From the cell containing the given text, extract its center point as (X, Y) coordinate. 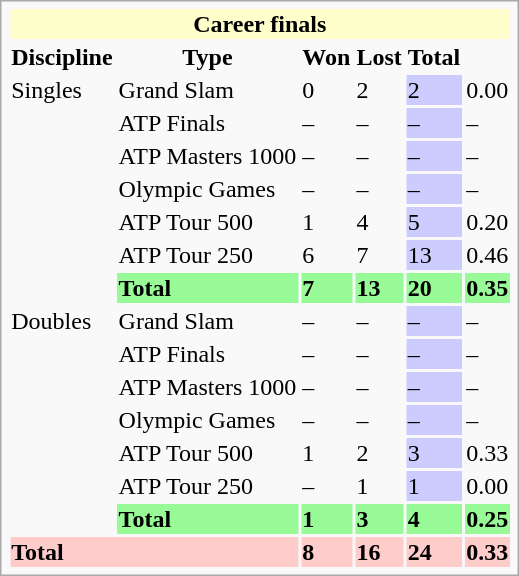
Career finals (260, 24)
8 (326, 552)
0.20 (488, 222)
Doubles (62, 420)
20 (434, 288)
0.46 (488, 255)
6 (326, 255)
0.25 (488, 519)
0.35 (488, 288)
24 (434, 552)
Singles (62, 189)
0 (326, 90)
5 (434, 222)
Type (208, 57)
Discipline (62, 57)
16 (379, 552)
Won (326, 57)
Lost (379, 57)
